Return the [x, y] coordinate for the center point of the cell that contains the specified text.  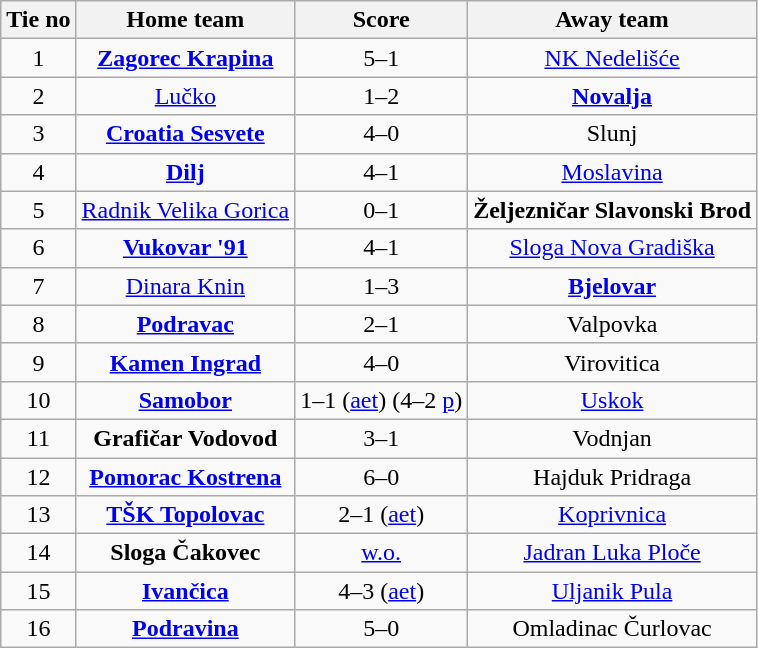
Sloga Čakovec [186, 553]
1–3 [382, 286]
Zagorec Krapina [186, 58]
Hajduk Pridraga [612, 477]
2 [38, 96]
1–1 (aet) (4–2 p) [382, 400]
Valpovka [612, 324]
2–1 (aet) [382, 515]
Omladinac Čurlovac [612, 629]
Croatia Sesvete [186, 134]
6–0 [382, 477]
Uljanik Pula [612, 591]
3–1 [382, 438]
Dinara Knin [186, 286]
Home team [186, 20]
11 [38, 438]
1 [38, 58]
Uskok [612, 400]
Vukovar '91 [186, 248]
0–1 [382, 210]
Željezničar Slavonski Brod [612, 210]
Jadran Luka Ploče [612, 553]
6 [38, 248]
3 [38, 134]
Grafičar Vodovod [186, 438]
12 [38, 477]
Samobor [186, 400]
8 [38, 324]
5 [38, 210]
4–3 (aet) [382, 591]
5–0 [382, 629]
Novalja [612, 96]
Radnik Velika Gorica [186, 210]
w.o. [382, 553]
Bjelovar [612, 286]
Score [382, 20]
Away team [612, 20]
Dilj [186, 172]
NK Nedelišće [612, 58]
Pomorac Kostrena [186, 477]
2–1 [382, 324]
7 [38, 286]
1–2 [382, 96]
Tie no [38, 20]
Podravac [186, 324]
Moslavina [612, 172]
15 [38, 591]
9 [38, 362]
Slunj [612, 134]
Lučko [186, 96]
14 [38, 553]
Virovitica [612, 362]
Podravina [186, 629]
Vodnjan [612, 438]
4 [38, 172]
13 [38, 515]
5–1 [382, 58]
TŠK Topolovac [186, 515]
16 [38, 629]
Kamen Ingrad [186, 362]
Ivančica [186, 591]
Sloga Nova Gradiška [612, 248]
Koprivnica [612, 515]
10 [38, 400]
